Pinpoint the cell where the given text exists, returning its (x, y) midpoint coordinate. 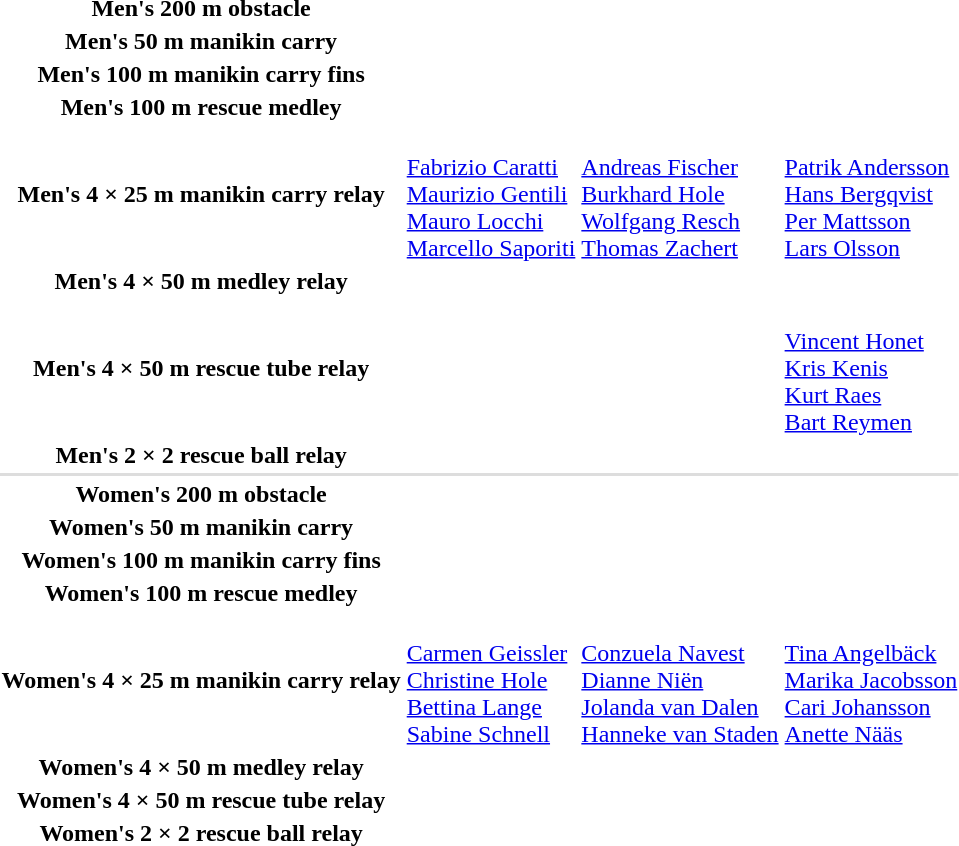
Women's 100 m rescue medley (201, 593)
Fabrizio CarattiMaurizio GentiliMauro LocchiMarcello Saporiti (491, 194)
Men's 4 × 50 m rescue tube relay (201, 368)
Andreas FischerBurkhard HoleWolfgang ReschThomas Zachert (680, 194)
Patrik AnderssonHans BergqvistPer MattssonLars Olsson (871, 194)
Women's 4 × 50 m medley relay (201, 767)
Vincent HonetKris KenisKurt RaesBart Reymen (871, 368)
Men's 100 m rescue medley (201, 107)
Men's 4 × 25 m manikin carry relay (201, 194)
Women's 4 × 25 m manikin carry relay (201, 680)
Women's 200 m obstacle (201, 494)
Women's 4 × 50 m rescue tube relay (201, 800)
Conzuela NavestDianne NiënJolanda van DalenHanneke van Staden (680, 680)
Men's 100 m manikin carry fins (201, 74)
Men's 2 × 2 rescue ball relay (201, 455)
Men's 4 × 50 m medley relay (201, 281)
Carmen GeisslerChristine HoleBettina LangeSabine Schnell (491, 680)
Women's 100 m manikin carry fins (201, 560)
Men's 50 m manikin carry (201, 41)
Tina AngelbäckMarika JacobssonCari JohanssonAnette Nääs (871, 680)
Women's 50 m manikin carry (201, 527)
